Scan for the cell matching the given text and deliver its (X, Y) coordinate at center. 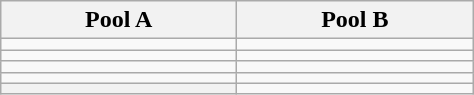
Pool B (355, 20)
Pool A (119, 20)
